Find where the given text appears and provide that cell's center as [X, Y] coordinate. 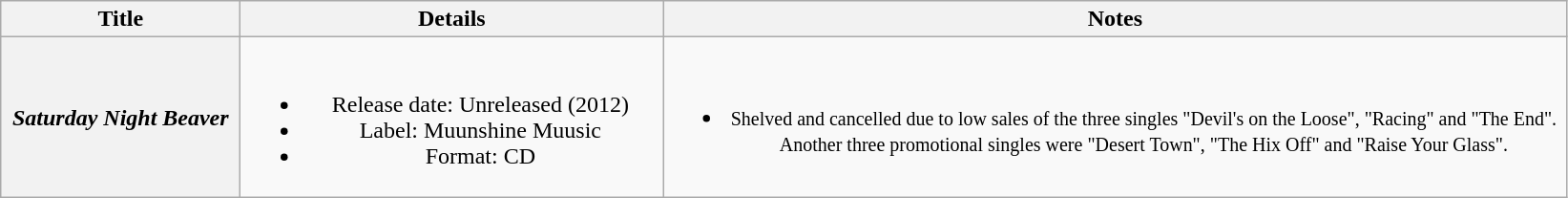
Title [120, 19]
Release date: Unreleased (2012)Label: Muunshine MuusicFormat: CD [452, 117]
Saturday Night Beaver [120, 117]
Details [452, 19]
Notes [1115, 19]
